Detect which cell encompasses the target text, then output its [X, Y] center coordinate. 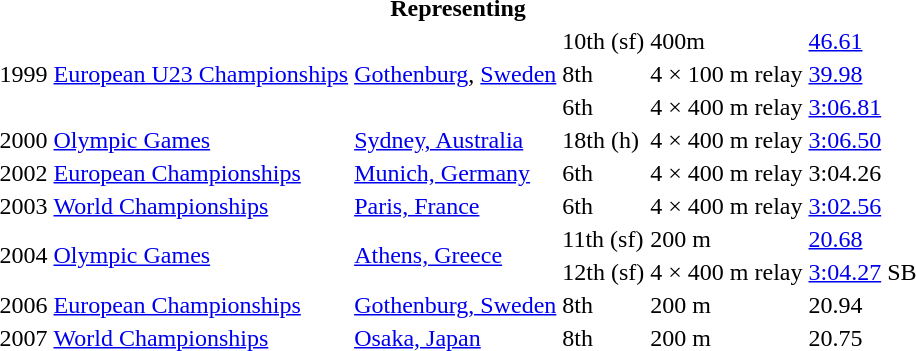
Athens, Greece [456, 256]
400m [726, 41]
World Championships [201, 206]
Paris, France [456, 206]
10th (sf) [604, 41]
Munich, Germany [456, 173]
4 × 100 m relay [726, 74]
12th (sf) [604, 272]
European U23 Championships [201, 74]
18th (h) [604, 140]
11th (sf) [604, 239]
Sydney, Australia [456, 140]
